Determine the (x, y) coordinate at the center of the cell enclosing the given text.  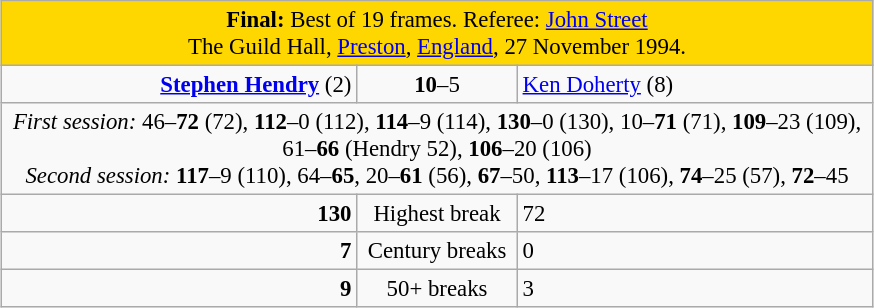
Century breaks (438, 251)
Ken Doherty (8) (695, 85)
Stephen Hendry (2) (179, 85)
72 (695, 214)
Final: Best of 19 frames. Referee: John StreetThe Guild Hall, Preston, England, 27 November 1994. (437, 34)
3 (695, 289)
7 (179, 251)
0 (695, 251)
Highest break (438, 214)
130 (179, 214)
10–5 (438, 85)
9 (179, 289)
50+ breaks (438, 289)
